Provide the [X, Y] coordinate of the cell's center where the given text is located.  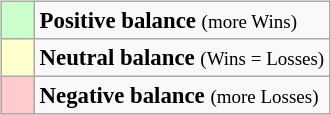
Positive balance (more Wins) [182, 21]
Negative balance (more Losses) [182, 96]
Neutral balance (Wins = Losses) [182, 58]
